Pinpoint the cell where the given text exists, returning its (x, y) midpoint coordinate. 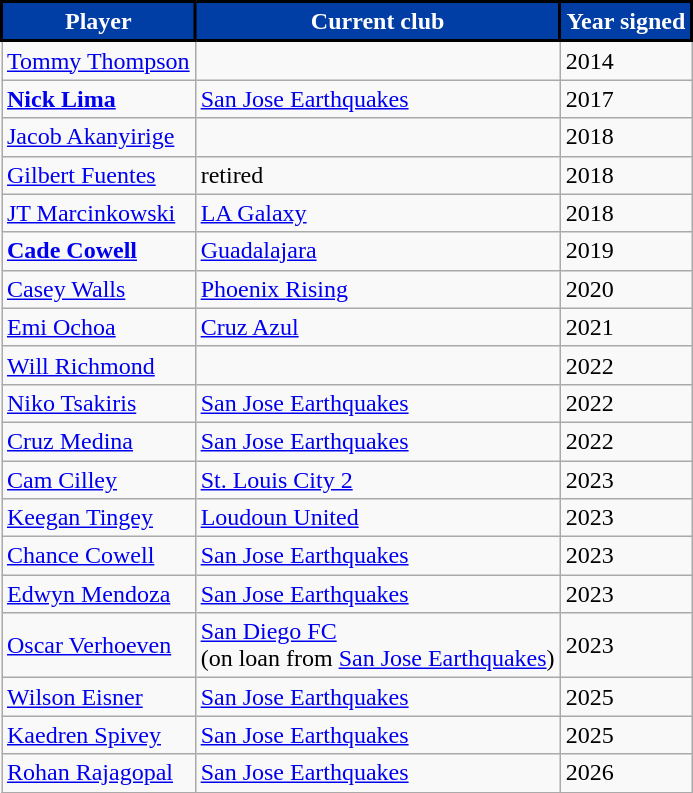
Phoenix Rising (378, 289)
San Diego FC(on loan from San Jose Earthquakes) (378, 646)
Chance Cowell (99, 556)
2014 (626, 60)
2019 (626, 251)
Cruz Medina (99, 441)
retired (378, 175)
LA Galaxy (378, 213)
Cam Cilley (99, 479)
Player (99, 22)
Will Richmond (99, 365)
Nick Lima (99, 99)
Oscar Verhoeven (99, 646)
Wilson Eisner (99, 697)
St. Louis City 2 (378, 479)
Casey Walls (99, 289)
Guadalajara (378, 251)
Niko Tsakiris (99, 403)
Gilbert Fuentes (99, 175)
Cruz Azul (378, 327)
Year signed (626, 22)
2017 (626, 99)
Jacob Akanyirige (99, 137)
2020 (626, 289)
Rohan Rajagopal (99, 773)
Keegan Tingey (99, 518)
2021 (626, 327)
Tommy Thompson (99, 60)
Current club (378, 22)
Kaedren Spivey (99, 735)
2026 (626, 773)
Emi Ochoa (99, 327)
Cade Cowell (99, 251)
Edwyn Mendoza (99, 594)
Loudoun United (378, 518)
JT Marcinkowski (99, 213)
